Detect which cell encompasses the target text, then output its (X, Y) center coordinate. 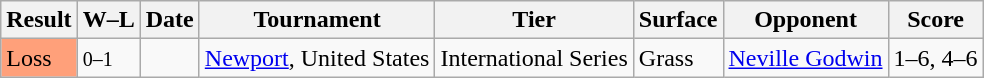
Date (170, 20)
Opponent (806, 20)
W–L (108, 20)
Newport, United States (317, 58)
Neville Godwin (806, 58)
Result (39, 20)
Grass (678, 58)
Tournament (317, 20)
Surface (678, 20)
Tier (534, 20)
International Series (534, 58)
Loss (39, 58)
0–1 (108, 58)
1–6, 4–6 (936, 58)
Score (936, 20)
